For the text-containing cell, return its midpoint in (X, Y) coordinate format. 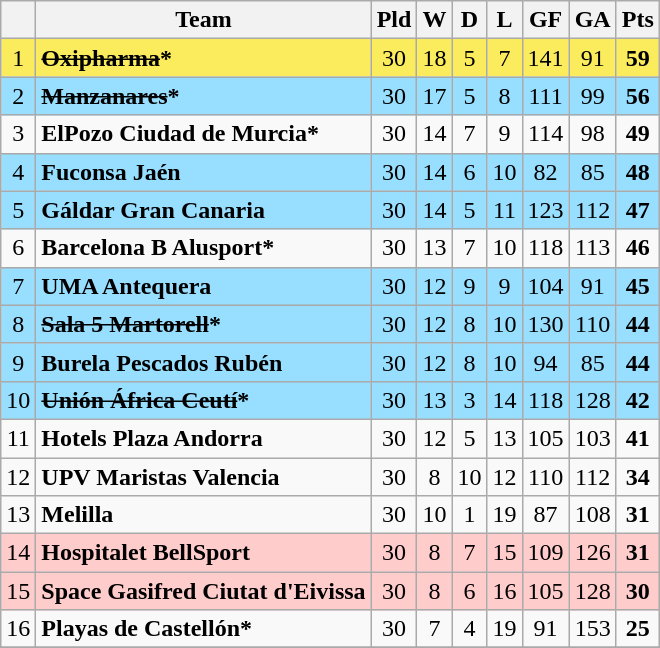
141 (546, 58)
Space Gasifred Ciutat d'Eivissa (204, 591)
48 (638, 172)
103 (592, 438)
17 (434, 96)
Gáldar Gran Canaria (204, 210)
34 (638, 477)
108 (592, 515)
W (434, 20)
59 (638, 58)
123 (546, 210)
Oxipharma* (204, 58)
113 (592, 248)
49 (638, 134)
126 (592, 553)
Hotels Plaza Andorra (204, 438)
109 (546, 553)
Hospitalet BellSport (204, 553)
L (504, 20)
153 (592, 629)
Pld (394, 20)
130 (546, 324)
2 (18, 96)
98 (592, 134)
Pts (638, 20)
87 (546, 515)
18 (434, 58)
GA (592, 20)
Team (204, 20)
46 (638, 248)
94 (546, 362)
Barcelona B Alusport* (204, 248)
114 (546, 134)
104 (546, 286)
UPV Maristas Valencia (204, 477)
Burela Pescados Rubén (204, 362)
Fuconsa Jaén (204, 172)
99 (592, 96)
45 (638, 286)
ElPozo Ciudad de Murcia* (204, 134)
56 (638, 96)
GF (546, 20)
Melilla (204, 515)
111 (546, 96)
Playas de Castellón* (204, 629)
82 (546, 172)
UMA Antequera (204, 286)
Unión África Ceutí* (204, 400)
47 (638, 210)
D (470, 20)
25 (638, 629)
Manzanares* (204, 96)
42 (638, 400)
Sala 5 Martorell* (204, 324)
41 (638, 438)
